Return the [x, y] coordinate for the center point of the cell that contains the specified text.  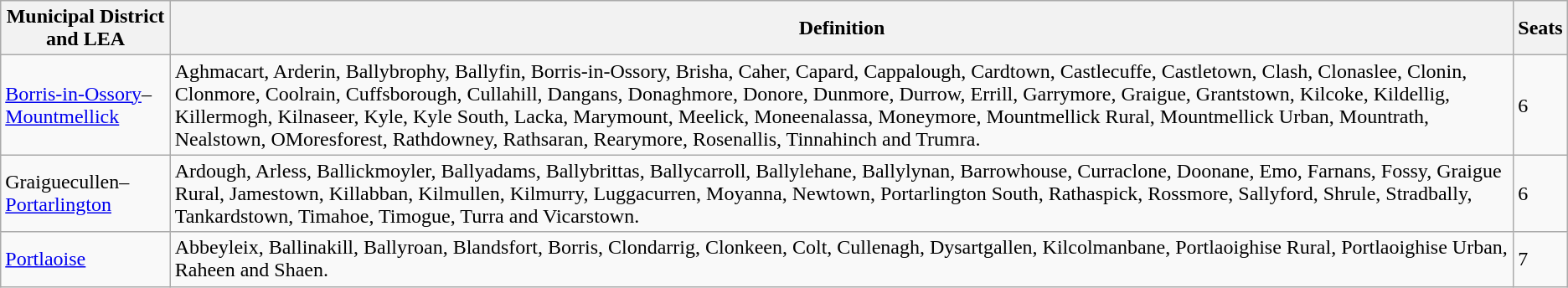
Graiguecullen–Portarlington [85, 193]
Municipal District and LEA [85, 28]
Portlaoise [85, 260]
Borris-in-Ossory–Mountmellick [85, 105]
Definition [842, 28]
7 [1540, 260]
Seats [1540, 28]
